Determine the [x, y] coordinate at the center of the cell enclosing the given text.  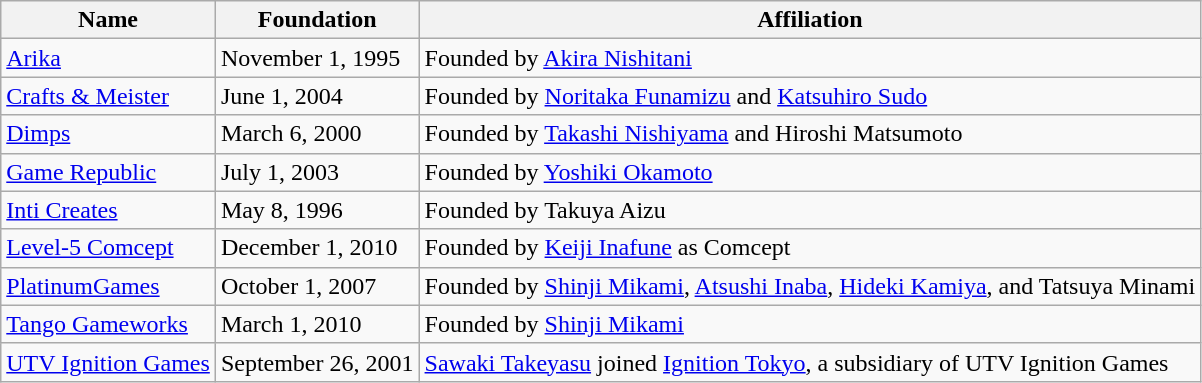
UTV Ignition Games [108, 362]
Crafts & Meister [108, 96]
October 1, 2007 [317, 286]
PlatinumGames [108, 286]
July 1, 2003 [317, 172]
Dimps [108, 134]
Founded by Akira Nishitani [810, 58]
September 26, 2001 [317, 362]
Tango Gameworks [108, 324]
Game Republic [108, 172]
Founded by Takuya Aizu [810, 210]
Foundation [317, 20]
Name [108, 20]
May 8, 1996 [317, 210]
Founded by Takashi Nishiyama and Hiroshi Matsumoto [810, 134]
Founded by Shinji Mikami [810, 324]
June 1, 2004 [317, 96]
Arika [108, 58]
March 6, 2000 [317, 134]
December 1, 2010 [317, 248]
Founded by Yoshiki Okamoto [810, 172]
Level-5 Comcept [108, 248]
Founded by Noritaka Funamizu and Katsuhiro Sudo [810, 96]
November 1, 1995 [317, 58]
Affiliation [810, 20]
Founded by Shinji Mikami, Atsushi Inaba, Hideki Kamiya, and Tatsuya Minami [810, 286]
March 1, 2010 [317, 324]
Inti Creates [108, 210]
Sawaki Takeyasu joined Ignition Tokyo, a subsidiary of UTV Ignition Games [810, 362]
Founded by Keiji Inafune as Comcept [810, 248]
